Identify which cell holds the provided text, then report its (X, Y) central coordinate. 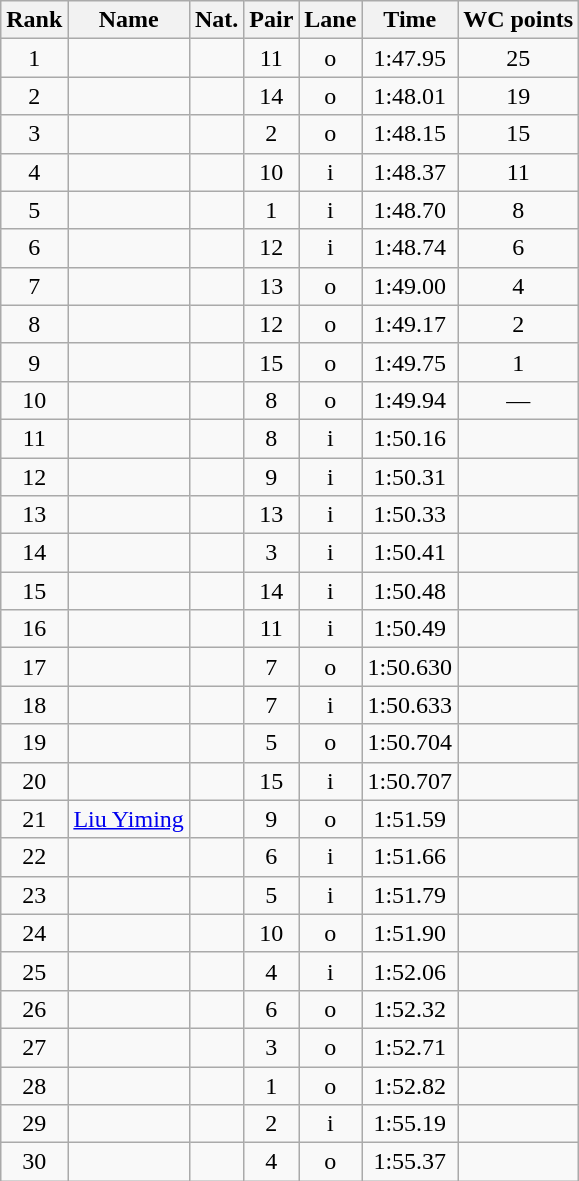
1:50.707 (410, 781)
1:50.31 (410, 477)
1:52.06 (410, 971)
1:50.630 (410, 667)
Name (129, 20)
1:49.94 (410, 400)
26 (34, 1009)
1:52.82 (410, 1085)
29 (34, 1124)
1:50.49 (410, 629)
1:49.00 (410, 286)
Liu Yiming (129, 819)
Time (410, 20)
1:49.75 (410, 362)
1:50.48 (410, 591)
— (518, 400)
23 (34, 895)
1:49.17 (410, 324)
1:52.71 (410, 1047)
30 (34, 1162)
1:48.37 (410, 172)
20 (34, 781)
1:50.33 (410, 515)
1:52.32 (410, 1009)
1:50.633 (410, 705)
1:48.15 (410, 134)
WC points (518, 20)
17 (34, 667)
1:47.95 (410, 58)
1:50.704 (410, 743)
Nat. (216, 20)
Rank (34, 20)
16 (34, 629)
18 (34, 705)
24 (34, 933)
1:51.66 (410, 857)
1:51.90 (410, 933)
1:48.01 (410, 96)
28 (34, 1085)
22 (34, 857)
21 (34, 819)
1:51.79 (410, 895)
1:50.16 (410, 438)
Lane (330, 20)
1:55.19 (410, 1124)
1:48.74 (410, 248)
1:48.70 (410, 210)
Pair (272, 20)
27 (34, 1047)
1:51.59 (410, 819)
1:50.41 (410, 553)
1:55.37 (410, 1162)
